Search for the cell housing the specified text and yield its [x, y] center coordinate. 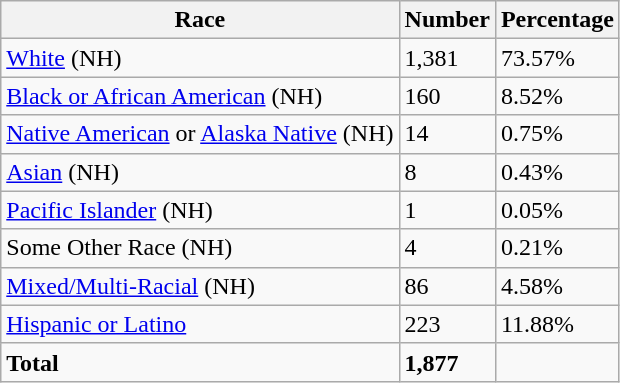
86 [447, 286]
11.88% [557, 324]
Native American or Alaska Native (NH) [200, 134]
Race [200, 20]
8 [447, 172]
White (NH) [200, 58]
Black or African American (NH) [200, 96]
160 [447, 96]
0.43% [557, 172]
1 [447, 210]
8.52% [557, 96]
0.05% [557, 210]
Percentage [557, 20]
Number [447, 20]
Hispanic or Latino [200, 324]
223 [447, 324]
Total [200, 362]
14 [447, 134]
Mixed/Multi-Racial (NH) [200, 286]
Some Other Race (NH) [200, 248]
0.21% [557, 248]
4.58% [557, 286]
1,381 [447, 58]
1,877 [447, 362]
0.75% [557, 134]
4 [447, 248]
Pacific Islander (NH) [200, 210]
73.57% [557, 58]
Asian (NH) [200, 172]
